Capture the cell that displays the provided text and extract its [X, Y] central coordinate. 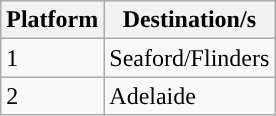
Seaford/Flinders [190, 58]
Destination/s [190, 20]
Adelaide [190, 96]
2 [52, 96]
1 [52, 58]
Platform [52, 20]
